Search for the cell housing the specified text and yield its [X, Y] center coordinate. 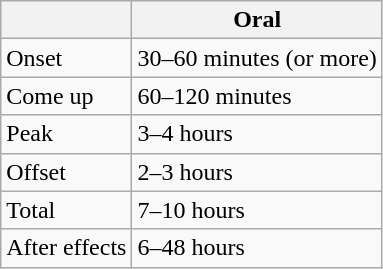
Offset [66, 172]
60–120 minutes [257, 96]
30–60 minutes (or more) [257, 58]
Come up [66, 96]
6–48 hours [257, 248]
After effects [66, 248]
3–4 hours [257, 134]
Total [66, 210]
7–10 hours [257, 210]
Peak [66, 134]
Onset [66, 58]
Oral [257, 20]
2–3 hours [257, 172]
